Return the [X, Y] coordinate for the center point of the cell that contains the specified text.  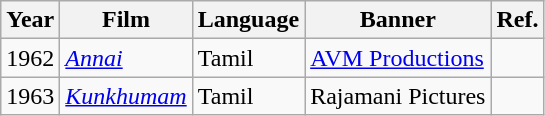
Kunkhumam [126, 96]
Rajamani Pictures [398, 96]
Language [248, 20]
AVM Productions [398, 58]
Annai [126, 58]
Ref. [518, 20]
Banner [398, 20]
1963 [30, 96]
1962 [30, 58]
Year [30, 20]
Film [126, 20]
